Search for the cell housing the specified text and yield its [x, y] center coordinate. 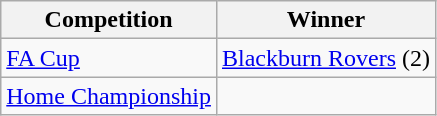
Blackburn Rovers (2) [326, 58]
Winner [326, 20]
FA Cup [109, 58]
Home Championship [109, 96]
Competition [109, 20]
